Provide the [x, y] coordinate of the cell's center where the given text is located.  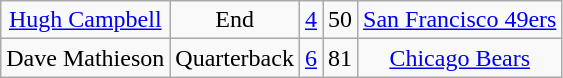
End [235, 20]
Quarterback [235, 58]
Chicago Bears [460, 58]
Dave Mathieson [86, 58]
San Francisco 49ers [460, 20]
81 [340, 58]
4 [310, 20]
Hugh Campbell [86, 20]
50 [340, 20]
6 [310, 58]
